Determine the (x, y) coordinate at the center of the cell enclosing the given text.  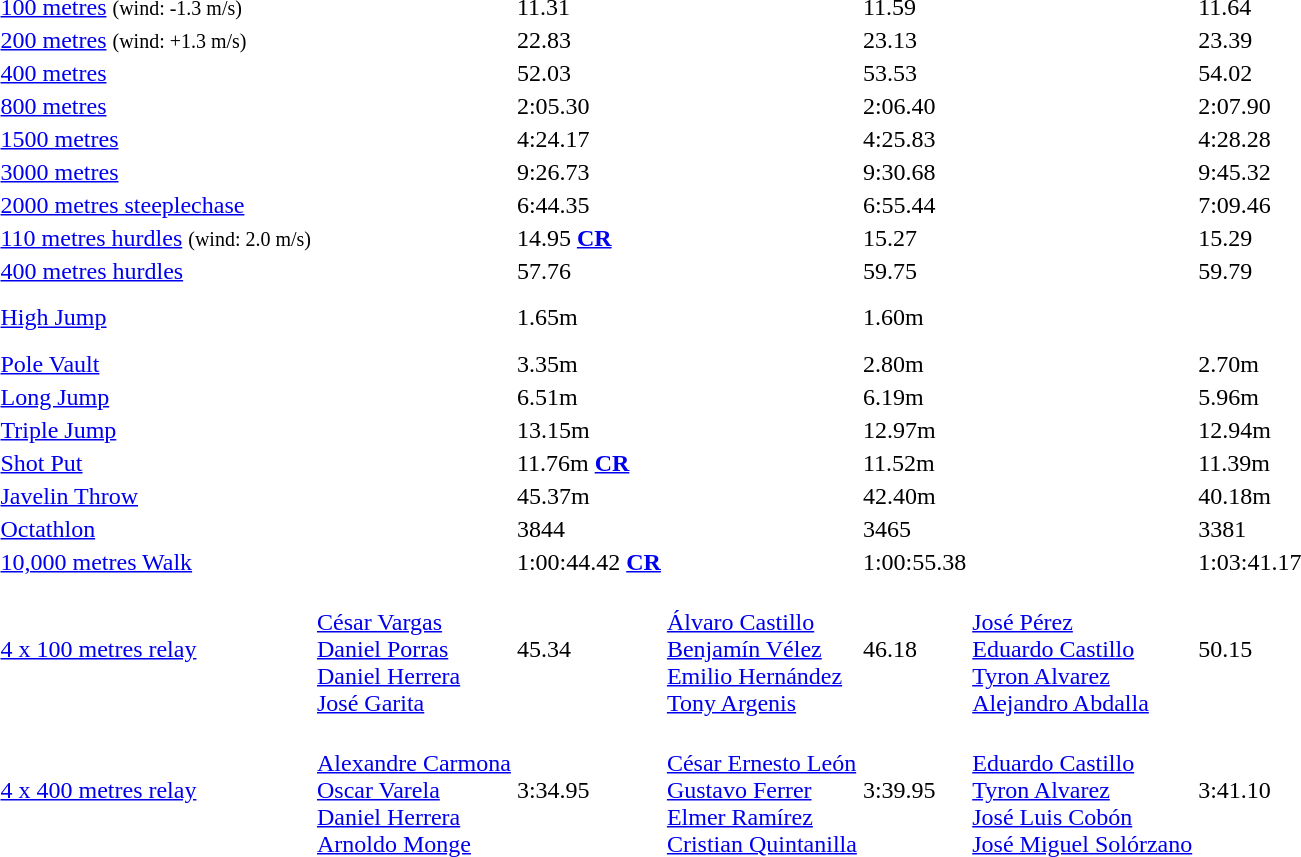
6.19m (914, 397)
1.65m (588, 318)
53.53 (914, 73)
1:00:55.38 (914, 562)
1:00:44.42 CR (588, 562)
22.83 (588, 40)
13.15m (588, 430)
9:26.73 (588, 172)
14.95 CR (588, 238)
6:44.35 (588, 205)
1.60m (914, 318)
11.52m (914, 463)
3.35m (588, 364)
4:24.17 (588, 139)
2:06.40 (914, 106)
9:30.68 (914, 172)
José Pérez Eduardo Castillo Tyron Alvarez Alejandro Abdalla (1082, 649)
15.27 (914, 238)
45.37m (588, 496)
45.34 (588, 649)
46.18 (914, 649)
42.40m (914, 496)
4:25.83 (914, 139)
2.80m (914, 364)
57.76 (588, 271)
23.13 (914, 40)
3465 (914, 529)
Álvaro Castillo Benjamín Vélez Emilio Hernández Tony Argenis (762, 649)
12.97m (914, 430)
César Vargas Daniel Porras Daniel Herrera José Garita (414, 649)
59.75 (914, 271)
6:55.44 (914, 205)
11.76m CR (588, 463)
2:05.30 (588, 106)
52.03 (588, 73)
3844 (588, 529)
6.51m (588, 397)
